Detect which cell encompasses the target text, then output its [X, Y] center coordinate. 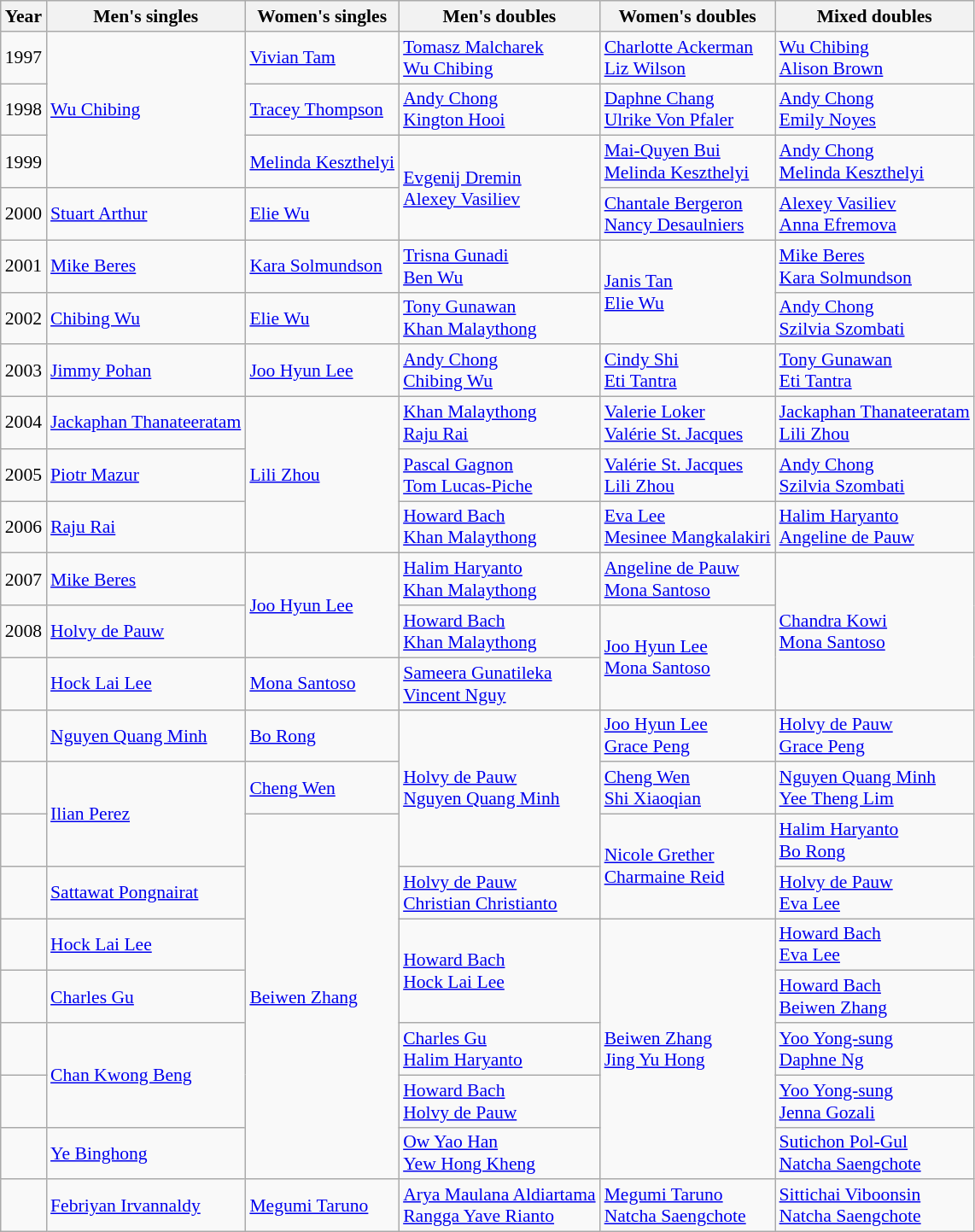
Halim Haryanto Angeline de Pauw [874, 528]
Wu Chibing [145, 109]
Andy Chong Emily Noyes [874, 109]
Charlotte Ackerman Liz Wilson [688, 58]
Men's doubles [499, 16]
2005 [24, 475]
Mike Beres Kara Solmundson [874, 266]
Beiwen Zhang Jing Yu Hong [688, 1049]
Megumi Taruno [322, 1206]
Chan Kwong Beng [145, 1075]
Andy Chong Chibing Wu [499, 371]
Jackaphan Thanateeratam Lili Zhou [874, 423]
2000 [24, 213]
Mai-Quyen Bui Melinda Keszthelyi [688, 162]
Piotr Mazur [145, 475]
Ye Binghong [145, 1153]
2004 [24, 423]
Melinda Keszthelyi [322, 162]
Tony Gunawan Khan Malaythong [499, 318]
Howard Bach Holvy de Pauw [499, 1101]
Joo Hyun Lee Grace Peng [688, 736]
Chantale Bergeron Nancy Desaulniers [688, 213]
2001 [24, 266]
Stuart Arthur [145, 213]
Mona Santoso [322, 683]
Tracey Thompson [322, 109]
Sutichon Pol-Gul Natcha Saengchote [874, 1153]
Women's singles [322, 16]
Chibing Wu [145, 318]
Mixed doubles [874, 16]
Beiwen Zhang [322, 997]
Tony Gunawan Eti Tantra [874, 371]
Joo Hyun Lee Mona Santoso [688, 657]
2006 [24, 528]
Andy Chong Melinda Keszthelyi [874, 162]
Ilian Perez [145, 815]
Tomasz Malcharek Wu Chibing [499, 58]
Men's singles [145, 16]
Year [24, 16]
Cheng Wen [322, 789]
Charles Gu [145, 997]
Raju Rai [145, 528]
Howard BachBeiwen Zhang [874, 997]
Evgenij Dremin Alexey Vasiliev [499, 188]
Sittichai Viboonsin Natcha Saengchote [874, 1206]
Pascal Gagnon Tom Lucas-Piche [499, 475]
Charles Gu Halim Haryanto [499, 1048]
Jimmy Pohan [145, 371]
Daphne Chang Ulrike Von Pfaler [688, 109]
Khan Malaythong Raju Rai [499, 423]
Ow Yao Han Yew Hong Kheng [499, 1153]
Sattawat Pongnairat [145, 893]
Angeline de Pauw Mona Santoso [688, 579]
Halim Haryanto Bo Rong [874, 840]
Nguyen Quang Minh Yee Theng Lim [874, 789]
Megumi Taruno Natcha Saengchote [688, 1206]
Alexey Vasiliev Anna Efremova [874, 213]
Holvy de Pauw Grace Peng [874, 736]
Valérie St. Jacques Lili Zhou [688, 475]
Holvy de Pauw [145, 632]
Jackaphan Thanateeratam [145, 423]
Yoo Yong-sung Daphne Ng [874, 1048]
2007 [24, 579]
Holvy de Pauw Eva Lee [874, 893]
Sameera Gunatileka Vincent Nguy [499, 683]
Eva Lee Mesinee Mangkalakiri [688, 528]
Trisna Gunadi Ben Wu [499, 266]
Vivian Tam [322, 58]
Howard Bach Hock Lai Lee [499, 971]
Lili Zhou [322, 475]
Holvy de Pauw Christian Christianto [499, 893]
Febriyan Irvannaldy [145, 1206]
Howard Bach Eva Lee [874, 944]
Yoo Yong-sung Jenna Gozali [874, 1101]
Holvy de Pauw Nguyen Quang Minh [499, 787]
Halim Haryanto Khan Malaythong [499, 579]
Nicole Grether Charmaine Reid [688, 867]
Women's doubles [688, 16]
2002 [24, 318]
Arya Maulana Aldiartama Rangga Yave Rianto [499, 1206]
1998 [24, 109]
2003 [24, 371]
Andy Chong Kington Hooi [499, 109]
1997 [24, 58]
Wu Chibing Alison Brown [874, 58]
Janis Tan Elie Wu [688, 292]
Valerie Loker Valérie St. Jacques [688, 423]
Cindy Shi Eti Tantra [688, 371]
Cheng Wen Shi Xiaoqian [688, 789]
Bo Rong [322, 736]
1999 [24, 162]
Chandra Kowi Mona Santoso [874, 632]
2008 [24, 632]
Kara Solmundson [322, 266]
Nguyen Quang Minh [145, 736]
